Return [x, y] of the center of cell containing provided text 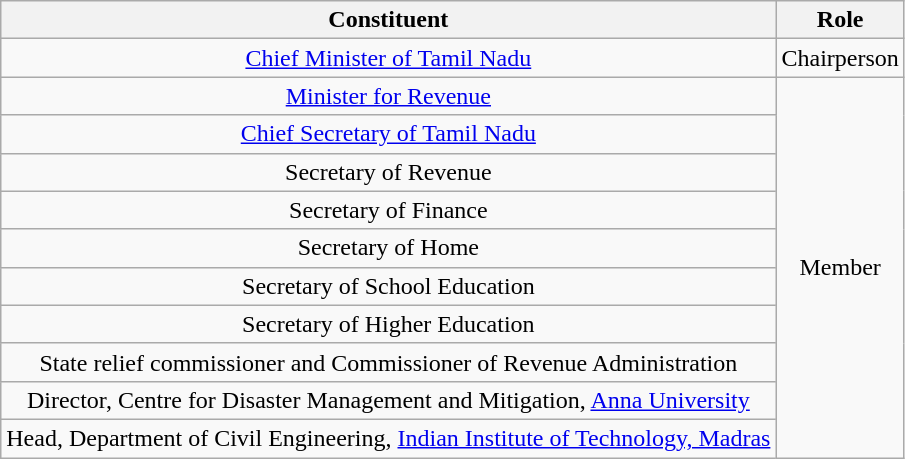
Chief Minister of Tamil Nadu [388, 58]
Secretary of Higher Education [388, 324]
Chief Secretary of Tamil Nadu [388, 134]
State relief commissioner and Commissioner of Revenue Administration [388, 362]
Role [840, 20]
Secretary of Home [388, 248]
Constituent [388, 20]
Chairperson [840, 58]
Minister for Revenue [388, 96]
Head, Department of Civil Engineering, Indian Institute of Technology, Madras [388, 438]
Secretary of Finance [388, 210]
Member [840, 268]
Director, Centre for Disaster Management and Mitigation, Anna University [388, 400]
Secretary of Revenue [388, 172]
Secretary of School Education [388, 286]
